Identify which cell holds the provided text, then report its (X, Y) central coordinate. 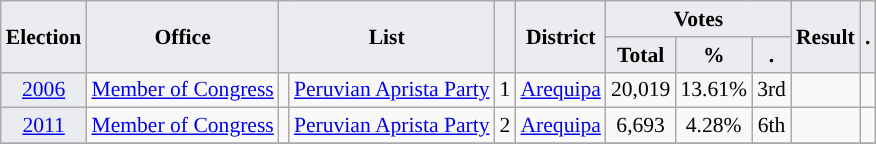
Votes (698, 19)
2 (506, 126)
2006 (44, 90)
% (714, 55)
6th (772, 126)
Office (182, 36)
District (560, 36)
13.61% (714, 90)
3rd (772, 90)
4.28% (714, 126)
20,019 (640, 90)
Election (44, 36)
Total (640, 55)
1 (506, 90)
6,693 (640, 126)
2011 (44, 126)
Result (826, 36)
List (387, 36)
